Locate the cell with the specified text and output its [X, Y] center coordinate. 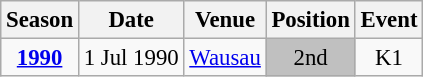
Season [40, 20]
Event [389, 20]
Wausau [225, 58]
1990 [40, 58]
Position [310, 20]
2nd [310, 58]
1 Jul 1990 [131, 58]
Venue [225, 20]
Date [131, 20]
K1 [389, 58]
